Provide the [x, y] coordinate of the cell's center where the given text is located.  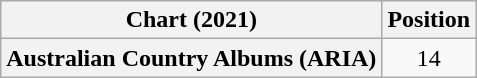
Australian Country Albums (ARIA) [192, 58]
Position [429, 20]
14 [429, 58]
Chart (2021) [192, 20]
